Detect which cell encompasses the target text, then output its [X, Y] center coordinate. 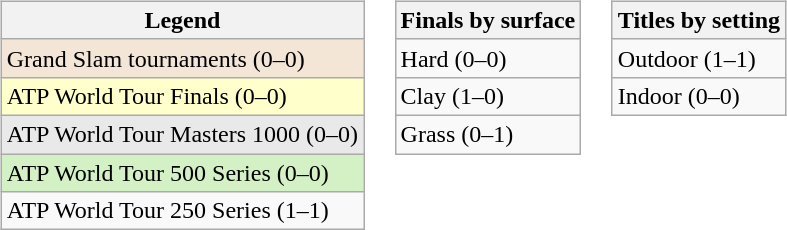
Outdoor (1–1) [698, 58]
ATP World Tour 500 Series (0–0) [182, 173]
Indoor (0–0) [698, 96]
Legend [182, 20]
Clay (1–0) [488, 96]
ATP World Tour Masters 1000 (0–0) [182, 134]
ATP World Tour 250 Series (1–1) [182, 211]
Titles by setting [698, 20]
ATP World Tour Finals (0–0) [182, 96]
Hard (0–0) [488, 58]
Grass (0–1) [488, 134]
Finals by surface [488, 20]
Grand Slam tournaments (0–0) [182, 58]
